Find where the given text appears and provide that cell's center as (X, Y) coordinate. 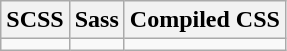
Compiled CSS (204, 20)
Sass (96, 20)
SCSS (35, 20)
